Detect which cell encompasses the target text, then output its (x, y) center coordinate. 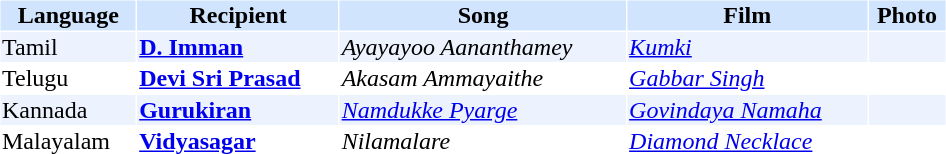
Namdukke Pyarge (483, 110)
D. Imman (238, 47)
Telugu (68, 79)
Kumki (748, 47)
Ayayayoo Aananthamey (483, 47)
Tamil (68, 47)
Kannada (68, 110)
Devi Sri Prasad (238, 79)
Gurukiran (238, 110)
Gabbar Singh (748, 79)
Photo (906, 15)
Recipient (238, 15)
Song (483, 15)
Govindaya Namaha (748, 110)
Film (748, 15)
Language (68, 15)
Akasam Ammayaithe (483, 79)
